Return the (X, Y) coordinate for the center point of the cell that contains the specified text.  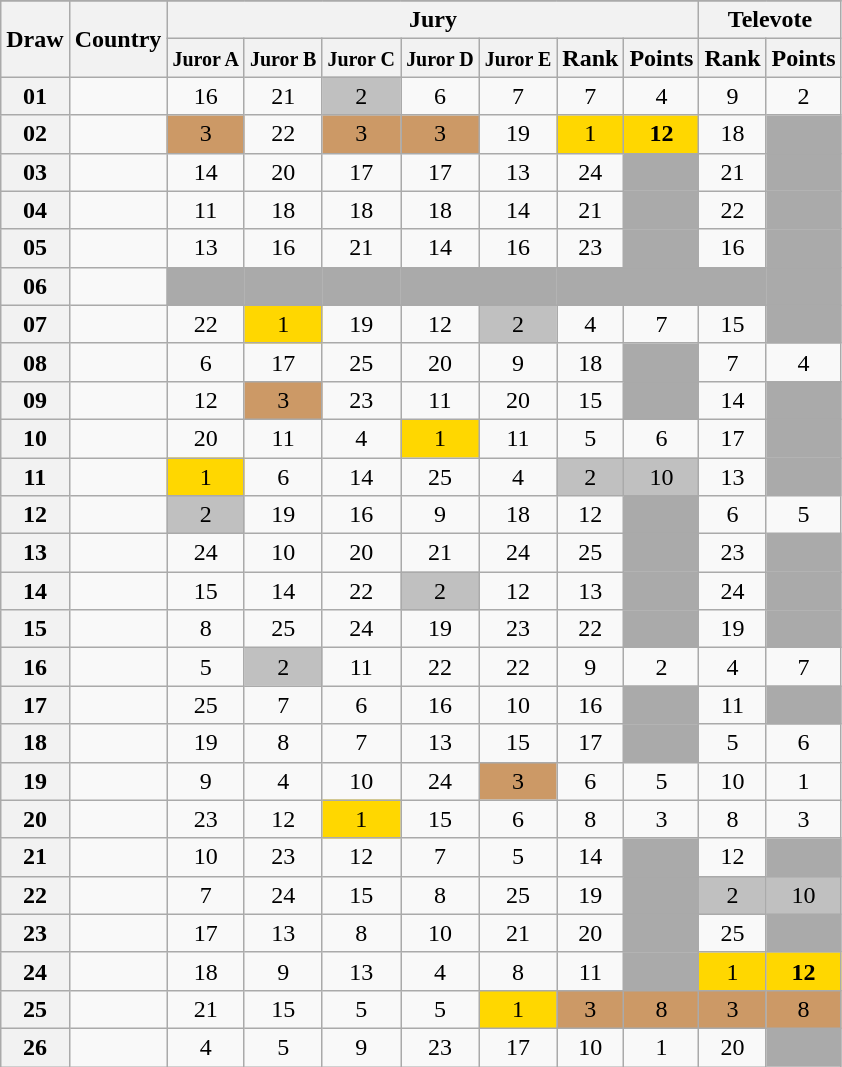
09 (35, 400)
Country (118, 39)
02 (35, 134)
05 (35, 248)
03 (35, 172)
Juror D (440, 58)
Draw (35, 39)
07 (35, 324)
Jury (433, 20)
04 (35, 210)
26 (35, 1047)
08 (35, 362)
Juror E (518, 58)
Juror C (362, 58)
Juror A (206, 58)
06 (35, 286)
01 (35, 96)
Juror B (283, 58)
Televote (770, 20)
